Return the (x, y) coordinate for the center point of the cell that contains the specified text.  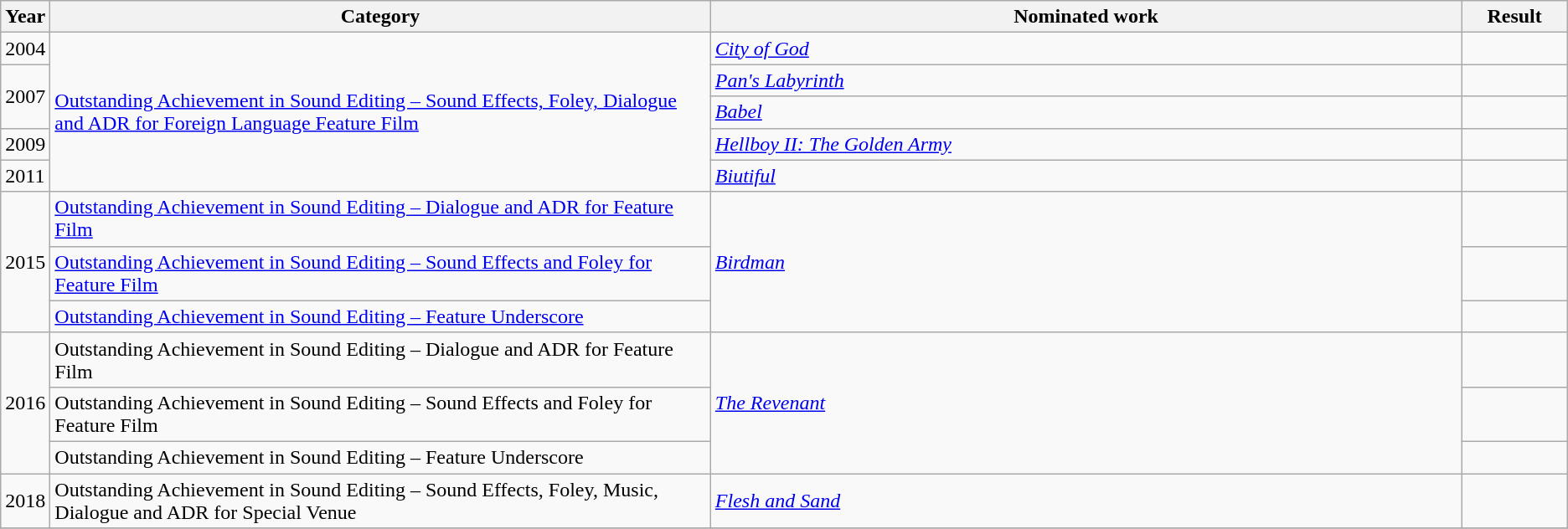
Year (25, 17)
Hellboy II: The Golden Army (1086, 144)
2007 (25, 96)
Pan's Labyrinth (1086, 80)
Biutiful (1086, 176)
Outstanding Achievement in Sound Editing – Sound Effects, Foley, Dialogue and ADR for Foreign Language Feature Film (380, 112)
City of God (1086, 49)
Result (1514, 17)
Babel (1086, 112)
Outstanding Achievement in Sound Editing – Sound Effects, Foley, Music, Dialogue and ADR for Special Venue (380, 501)
2018 (25, 501)
2011 (25, 176)
2009 (25, 144)
2016 (25, 403)
2015 (25, 262)
Birdman (1086, 262)
The Revenant (1086, 403)
Category (380, 17)
Nominated work (1086, 17)
Flesh and Sand (1086, 501)
2004 (25, 49)
